Extract the (x, y) coordinate from the center of the cell holding the provided text.  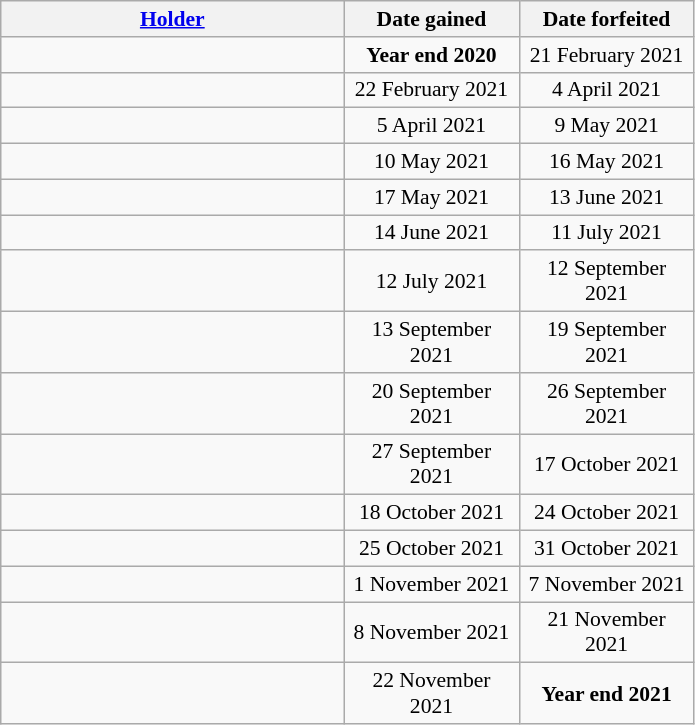
17 May 2021 (432, 197)
25 October 2021 (432, 549)
26 September 2021 (606, 404)
21 November 2021 (606, 632)
Holder (172, 19)
12 September 2021 (606, 282)
4 April 2021 (606, 90)
5 April 2021 (432, 126)
10 May 2021 (432, 162)
24 October 2021 (606, 513)
11 July 2021 (606, 233)
Date gained (432, 19)
18 October 2021 (432, 513)
8 November 2021 (432, 632)
22 November 2021 (432, 694)
1 November 2021 (432, 584)
Year end 2021 (606, 694)
19 September 2021 (606, 342)
27 September 2021 (432, 464)
13 September 2021 (432, 342)
7 November 2021 (606, 584)
16 May 2021 (606, 162)
22 February 2021 (432, 90)
Year end 2020 (432, 55)
17 October 2021 (606, 464)
31 October 2021 (606, 549)
12 July 2021 (432, 282)
13 June 2021 (606, 197)
14 June 2021 (432, 233)
9 May 2021 (606, 126)
21 February 2021 (606, 55)
Date forfeited (606, 19)
20 September 2021 (432, 404)
